Detect which cell encompasses the target text, then output its [X, Y] center coordinate. 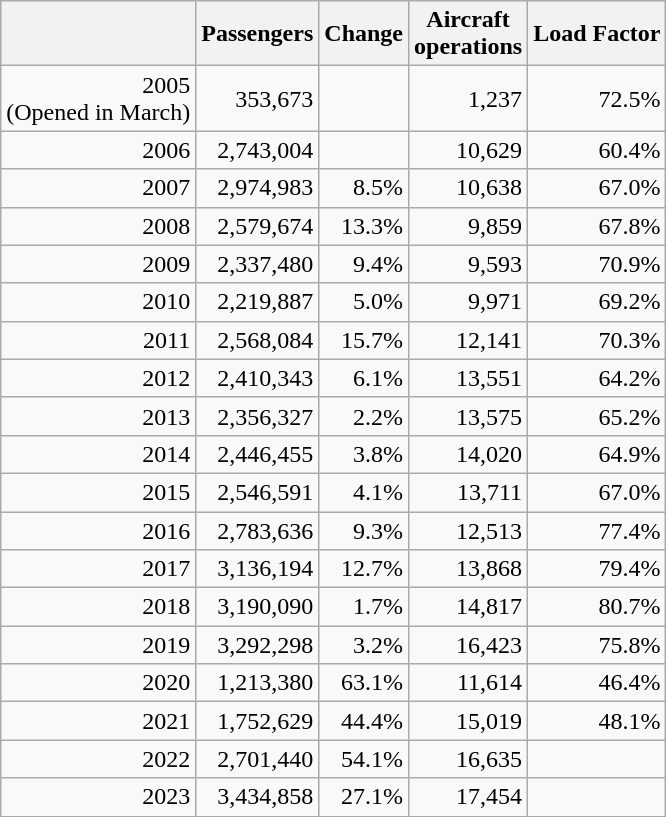
2,546,591 [258, 492]
2021 [98, 721]
2,446,455 [258, 454]
Load Factor [597, 34]
27.1% [364, 797]
1,237 [468, 98]
2014 [98, 454]
2,743,004 [258, 150]
2005(Opened in March) [98, 98]
13,868 [468, 569]
13.3% [364, 226]
12.7% [364, 569]
2023 [98, 797]
2016 [98, 531]
77.4% [597, 531]
9,593 [468, 264]
44.4% [364, 721]
48.1% [597, 721]
6.1% [364, 378]
67.8% [597, 226]
5.0% [364, 302]
13,551 [468, 378]
3,136,194 [258, 569]
64.9% [597, 454]
15.7% [364, 340]
79.4% [597, 569]
69.2% [597, 302]
9.4% [364, 264]
2,219,887 [258, 302]
Passengers [258, 34]
2008 [98, 226]
14,817 [468, 607]
70.9% [597, 264]
2009 [98, 264]
15,019 [468, 721]
Aircraftoperations [468, 34]
13,711 [468, 492]
2012 [98, 378]
9,971 [468, 302]
2.2% [364, 416]
64.2% [597, 378]
17,454 [468, 797]
3.8% [364, 454]
3,434,858 [258, 797]
46.4% [597, 683]
12,513 [468, 531]
Change [364, 34]
10,629 [468, 150]
9,859 [468, 226]
2007 [98, 188]
2,337,480 [258, 264]
65.2% [597, 416]
16,423 [468, 645]
2,410,343 [258, 378]
3,190,090 [258, 607]
2010 [98, 302]
2,568,084 [258, 340]
16,635 [468, 759]
2022 [98, 759]
10,638 [468, 188]
4.1% [364, 492]
70.3% [597, 340]
1,213,380 [258, 683]
2015 [98, 492]
72.5% [597, 98]
2018 [98, 607]
13,575 [468, 416]
11,614 [468, 683]
54.1% [364, 759]
2006 [98, 150]
9.3% [364, 531]
1.7% [364, 607]
2013 [98, 416]
2,974,983 [258, 188]
63.1% [364, 683]
3,292,298 [258, 645]
2,579,674 [258, 226]
8.5% [364, 188]
80.7% [597, 607]
1,752,629 [258, 721]
353,673 [258, 98]
2,783,636 [258, 531]
2019 [98, 645]
2,356,327 [258, 416]
14,020 [468, 454]
12,141 [468, 340]
2,701,440 [258, 759]
75.8% [597, 645]
3.2% [364, 645]
2020 [98, 683]
2017 [98, 569]
60.4% [597, 150]
2011 [98, 340]
